Determine the (x, y) coordinate at the center of the cell enclosing the given text.  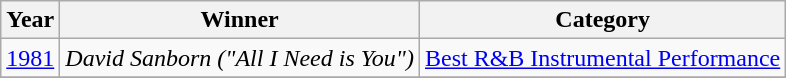
Winner (240, 20)
Year (30, 20)
David Sanborn ("All I Need is You") (240, 58)
1981 (30, 58)
Category (602, 20)
Best R&B Instrumental Performance (602, 58)
